Scan for the cell matching the given text and deliver its [X, Y] coordinate at center. 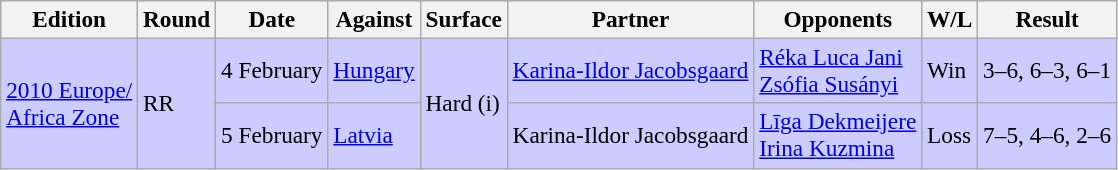
RR [177, 103]
Latvia [374, 136]
Win [950, 70]
2010 Europe/Africa Zone [70, 103]
Round [177, 19]
Result [1048, 19]
Date [272, 19]
Hungary [374, 70]
Hard (i) [464, 103]
Edition [70, 19]
Partner [630, 19]
3–6, 6–3, 6–1 [1048, 70]
W/L [950, 19]
Opponents [838, 19]
Against [374, 19]
Līga Dekmeijere Irina Kuzmina [838, 136]
5 February [272, 136]
Surface [464, 19]
Loss [950, 136]
Réka Luca Jani Zsófia Susányi [838, 70]
7–5, 4–6, 2–6 [1048, 136]
4 February [272, 70]
